Search for the cell housing the specified text and yield its [X, Y] center coordinate. 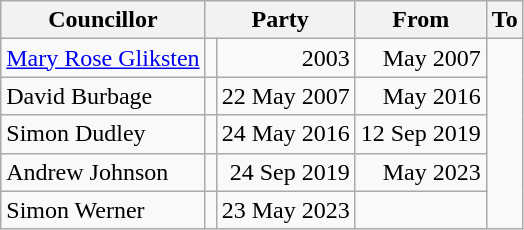
Simon Werner [103, 210]
Simon Dudley [103, 134]
24 Sep 2019 [286, 172]
May 2016 [420, 96]
To [504, 20]
23 May 2023 [286, 210]
David Burbage [103, 96]
22 May 2007 [286, 96]
12 Sep 2019 [420, 134]
May 2007 [420, 58]
Mary Rose Gliksten [103, 58]
May 2023 [420, 172]
From [420, 20]
24 May 2016 [286, 134]
Councillor [103, 20]
Party [280, 20]
Andrew Johnson [103, 172]
2003 [286, 58]
